Search for the cell housing the specified text and yield its [x, y] center coordinate. 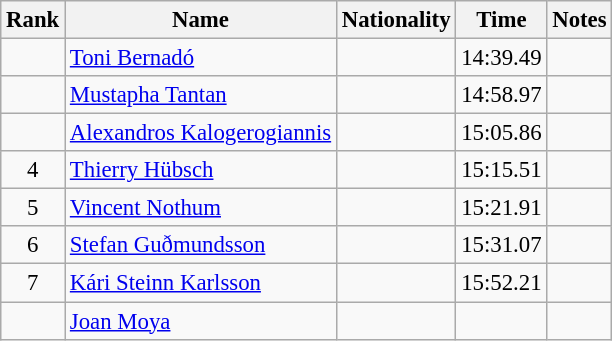
Rank [33, 20]
15:05.86 [502, 133]
Mustapha Tantan [201, 95]
Name [201, 20]
Joan Moya [201, 321]
6 [33, 245]
7 [33, 283]
Vincent Nothum [201, 208]
Notes [580, 20]
Thierry Hübsch [201, 170]
Stefan Guðmundsson [201, 245]
14:58.97 [502, 95]
5 [33, 208]
Kári Steinn Karlsson [201, 283]
15:52.21 [502, 283]
Time [502, 20]
15:15.51 [502, 170]
15:21.91 [502, 208]
4 [33, 170]
15:31.07 [502, 245]
Toni Bernadó [201, 58]
14:39.49 [502, 58]
Alexandros Kalogerogiannis [201, 133]
Nationality [396, 20]
